Search for the cell housing the specified text and yield its [x, y] center coordinate. 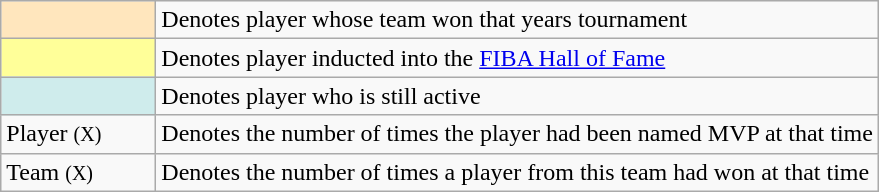
Denotes player inducted into the FIBA Hall of Fame [518, 58]
Player (X) [78, 134]
Denotes player whose team won that years tournament [518, 20]
Denotes player who is still active [518, 96]
Team (X) [78, 172]
Denotes the number of times the player had been named MVP at that time [518, 134]
Denotes the number of times a player from this team had won at that time [518, 172]
